Locate the cell with the specified text and output its (x, y) center coordinate. 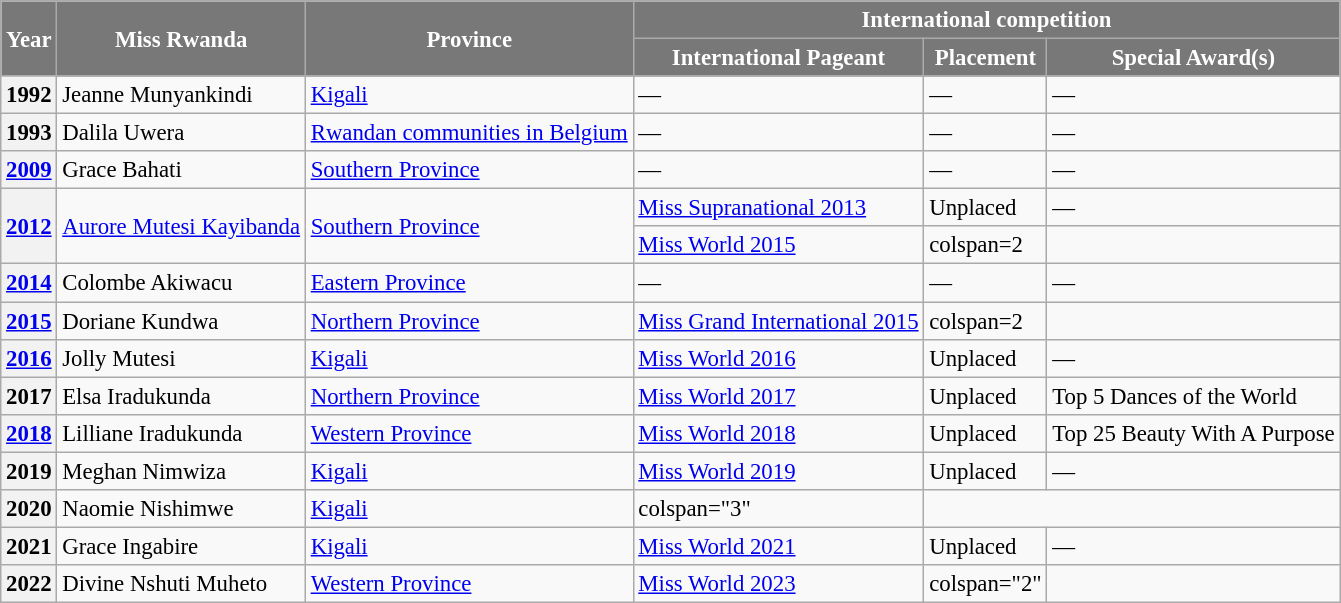
Placement (986, 58)
Miss World 2023 (778, 584)
International Pageant (778, 58)
2014 (29, 283)
Grace Ingabire (181, 546)
Rwandan communities in Belgium (469, 133)
International competition (986, 20)
2016 (29, 358)
Year (29, 38)
2017 (29, 396)
Miss Rwanda (181, 38)
Elsa Iradukunda (181, 396)
Naomie Nishimwe (181, 509)
colspan="3" (778, 509)
1992 (29, 95)
Special Award(s) (1194, 58)
Eastern Province (469, 283)
2009 (29, 170)
Miss World 2017 (778, 396)
Miss World 2016 (778, 358)
Top 25 Beauty With A Purpose (1194, 433)
Meghan Nimwiza (181, 471)
Aurore Mutesi Kayibanda (181, 226)
2020 (29, 509)
2018 (29, 433)
Miss World 2018 (778, 433)
2022 (29, 584)
1993 (29, 133)
Jolly Mutesi (181, 358)
Divine Nshuti Muheto (181, 584)
colspan="2" (986, 584)
2019 (29, 471)
2015 (29, 321)
Jeanne Munyankindi (181, 95)
Colombe Akiwacu (181, 283)
Miss World 2019 (778, 471)
2021 (29, 546)
Miss World 2021 (778, 546)
Miss Supranational 2013 (778, 208)
Miss World 2015 (778, 245)
Province (469, 38)
Doriane Kundwa (181, 321)
Grace Bahati (181, 170)
2012 (29, 226)
Lilliane Iradukunda (181, 433)
Dalila Uwera (181, 133)
Miss Grand International 2015 (778, 321)
Top 5 Dances of the World (1194, 396)
